For the text-containing cell, return its midpoint in [x, y] coordinate format. 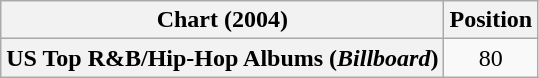
80 [491, 58]
Position [491, 20]
Chart (2004) [222, 20]
US Top R&B/Hip-Hop Albums (Billboard) [222, 58]
